For the text-containing cell, return its midpoint in [X, Y] coordinate format. 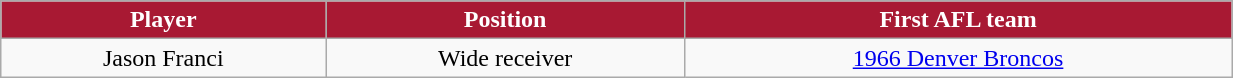
Wide receiver [506, 58]
Jason Franci [164, 58]
Position [506, 20]
First AFL team [958, 20]
1966 Denver Broncos [958, 58]
Player [164, 20]
